Provide the (x, y) coordinate of the cell's center where the given text is located.  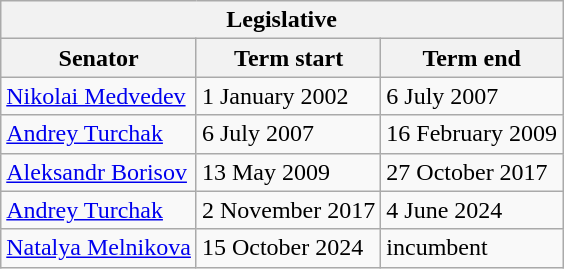
Legislative (282, 20)
Term start (288, 58)
16 February 2009 (472, 134)
2 November 2017 (288, 210)
Nikolai Medvedev (99, 96)
incumbent (472, 248)
27 October 2017 (472, 172)
1 January 2002 (288, 96)
Aleksandr Borisov (99, 172)
Term end (472, 58)
15 October 2024 (288, 248)
Senator (99, 58)
Natalya Melnikova (99, 248)
13 May 2009 (288, 172)
4 June 2024 (472, 210)
